Determine the (x, y) coordinate at the center of the cell enclosing the given text.  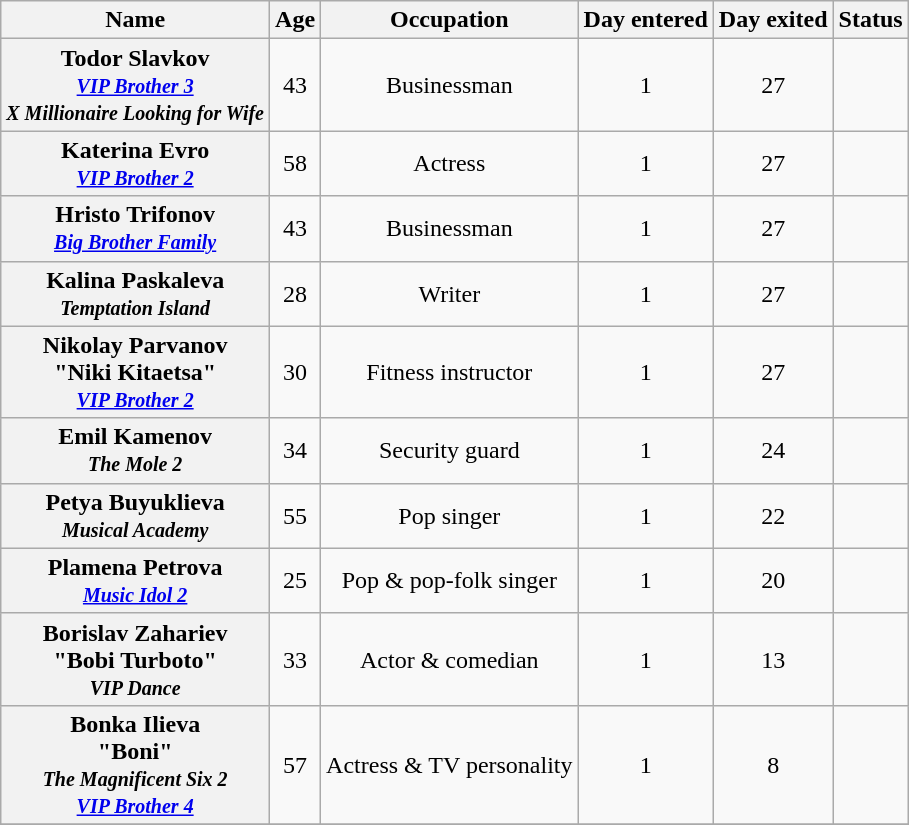
Occupation (450, 20)
Borislav Zahariev"Bobi Turboto"VIP Dance (136, 659)
58 (296, 164)
Security guard (450, 450)
Day exited (773, 20)
Name (136, 20)
Emil KamenovThe Mole 2 (136, 450)
Kalina PaskalevaTemptation Island (136, 294)
Actress (450, 164)
Todor SlavkovVIP Brother 3X Millionaire Looking for Wife (136, 85)
Actor & comedian (450, 659)
Katerina EvroVIP Brother 2 (136, 164)
33 (296, 659)
20 (773, 580)
28 (296, 294)
Plamena PetrovaMusic Idol 2 (136, 580)
Status (870, 20)
30 (296, 372)
Petya BuyuklievaMusical Academy (136, 516)
Pop & pop-folk singer (450, 580)
25 (296, 580)
13 (773, 659)
22 (773, 516)
Day entered (646, 20)
8 (773, 764)
24 (773, 450)
Bonka Ilieva"Boni"The Magnificent Six 2VIP Brother 4 (136, 764)
Nikolay Parvanov"Niki Kitaetsa"VIP Brother 2 (136, 372)
Writer (450, 294)
Pop singer (450, 516)
57 (296, 764)
Fitness instructor (450, 372)
Age (296, 20)
55 (296, 516)
34 (296, 450)
Actress & TV personality (450, 764)
Hristo TrifonovBig Brother Family (136, 228)
